Identify which cell holds the provided text, then report its (x, y) central coordinate. 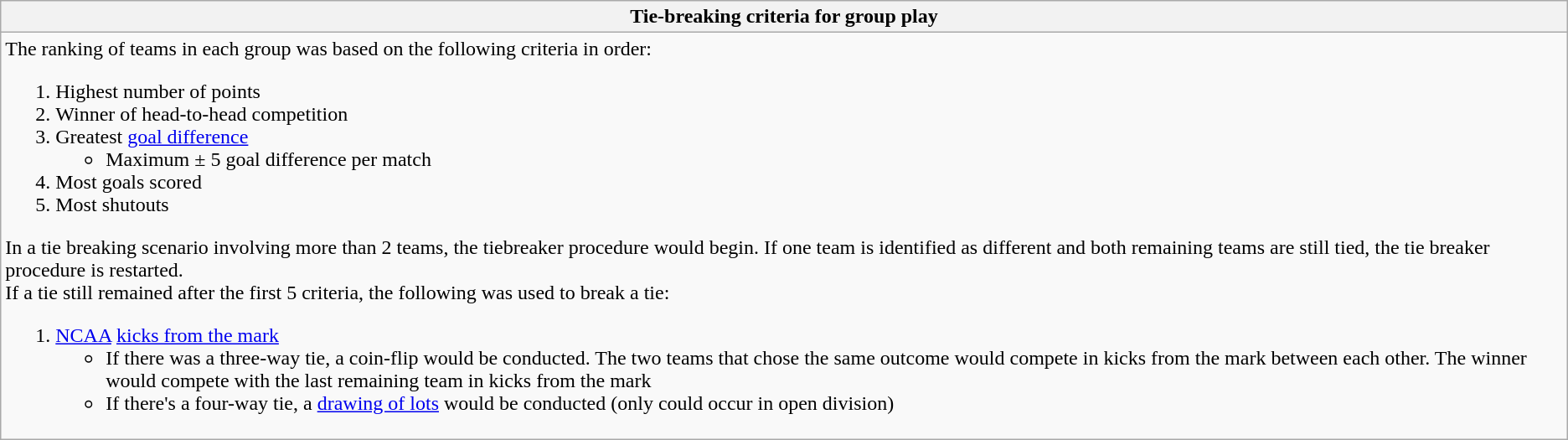
Tie-breaking criteria for group play (784, 17)
